Pinpoint the cell where the given text exists, returning its [X, Y] midpoint coordinate. 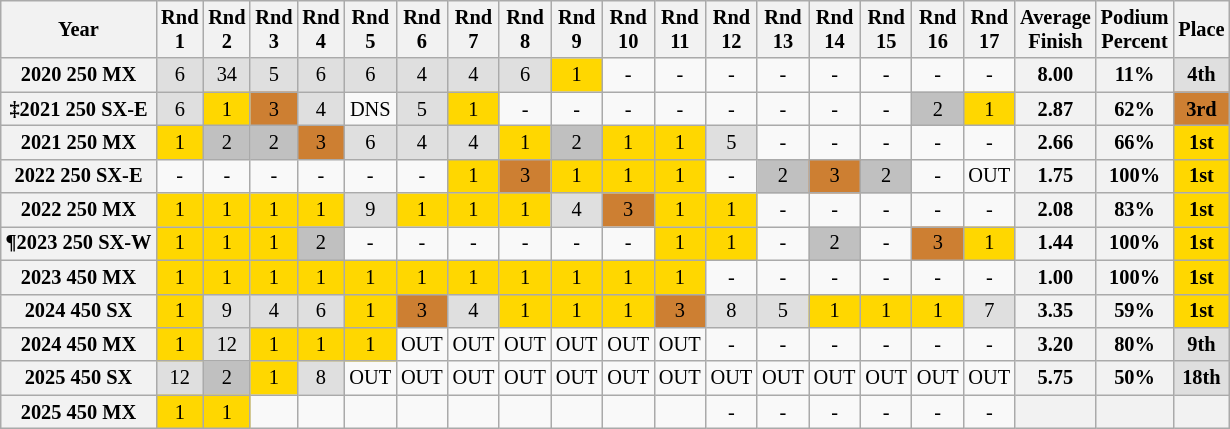
1.44 [1056, 243]
2020 250 MX [78, 75]
2024 450 MX [78, 344]
80% [1135, 344]
Rnd4 [320, 29]
11% [1135, 75]
2024 450 SX [78, 311]
Rnd17 [990, 29]
Place [1201, 29]
¶2023 250 SX-W [78, 243]
Rnd16 [938, 29]
2023 450 MX [78, 277]
Rnd1 [180, 29]
2022 250 SX-E [78, 176]
3rd [1201, 109]
3.35 [1056, 311]
Rnd13 [783, 29]
18th [1201, 378]
Rnd11 [680, 29]
DNS [370, 109]
Rnd12 [732, 29]
5.75 [1056, 378]
8.00 [1056, 75]
2025 450 SX [78, 378]
3.20 [1056, 344]
AverageFinish [1056, 29]
9th [1201, 344]
7 [990, 311]
PodiumPercent [1135, 29]
Rnd3 [274, 29]
2.08 [1056, 210]
‡2021 250 SX-E [78, 109]
Rnd14 [835, 29]
Rnd6 [422, 29]
Rnd7 [474, 29]
Rnd2 [226, 29]
Rnd15 [886, 29]
66% [1135, 142]
59% [1135, 311]
Rnd10 [628, 29]
2021 250 MX [78, 142]
83% [1135, 210]
1.75 [1056, 176]
Rnd8 [525, 29]
34 [226, 75]
2025 450 MX [78, 412]
50% [1135, 378]
62% [1135, 109]
2.66 [1056, 142]
1.00 [1056, 277]
Year [78, 29]
4th [1201, 75]
2.87 [1056, 109]
Rnd9 [577, 29]
2022 250 MX [78, 210]
Rnd5 [370, 29]
